From the cell containing the given text, extract its center point as [x, y] coordinate. 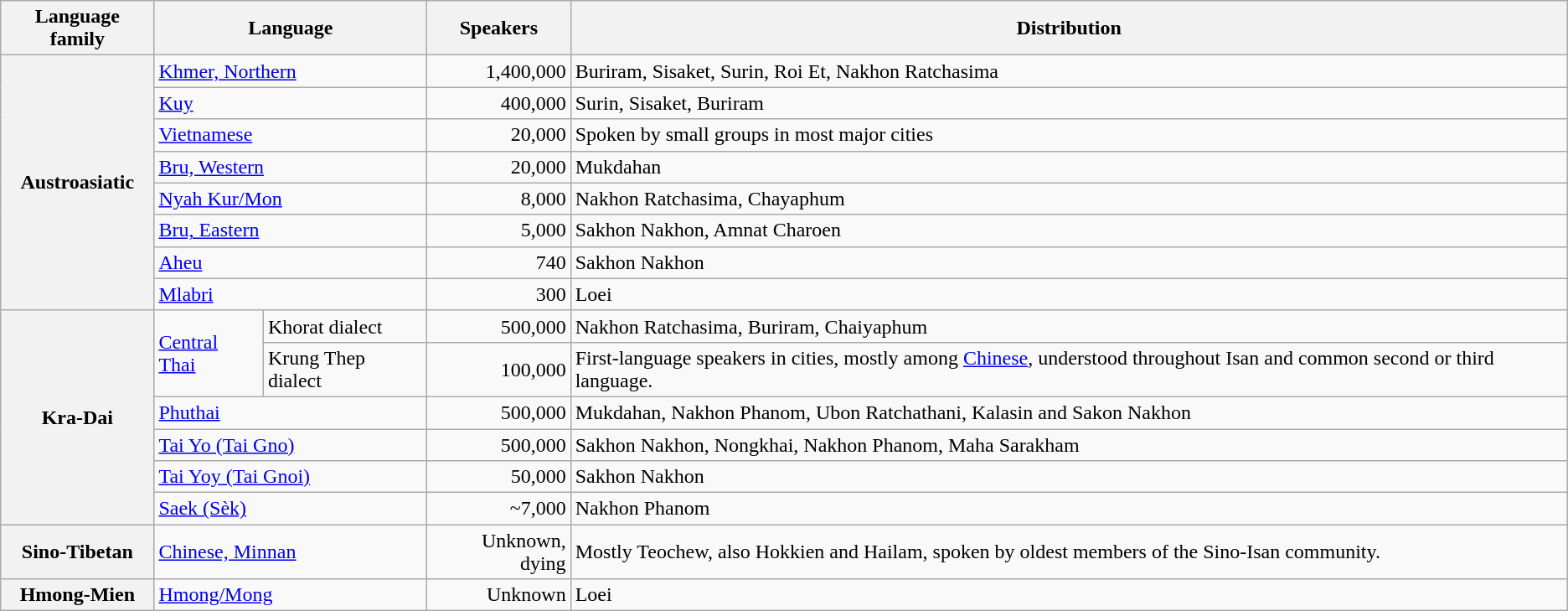
Nyah Kur/Mon [291, 199]
Khmer, Northern [291, 71]
Mlabri [291, 294]
Vietnamese [291, 135]
Unknown, dying [499, 551]
Saek (Sèk) [291, 509]
Krung Thep dialect [345, 369]
Nakhon Phanom [1069, 509]
Surin, Sisaket, Buriram [1069, 103]
Chinese, Minnan [291, 551]
First-language speakers in cities, mostly among Chinese, understood throughout Isan and common second or third language. [1069, 369]
Sakhon Nakhon, Amnat Charoen [1069, 230]
8,000 [499, 199]
Spoken by small groups in most major cities [1069, 135]
Austroasiatic [77, 183]
Tai Yoy (Tai Gnoi) [291, 477]
Kra-Dai [77, 417]
Mukdahan, Nakhon Phanom, Ubon Ratchathani, Kalasin and Sakon Nakhon [1069, 412]
Tai Yo (Tai Gno) [291, 445]
Mukdahan [1069, 167]
Hmong-Mien [77, 595]
400,000 [499, 103]
Aheu [291, 262]
~7,000 [499, 509]
Buriram, Sisaket, Surin, Roi Et, Nakhon Ratchasima [1069, 71]
Phuthai [291, 412]
5,000 [499, 230]
Khorat dialect [345, 326]
Mostly Teochew, also Hokkien and Hailam, spoken by oldest members of the Sino-Isan community. [1069, 551]
Hmong/Mong [291, 595]
Kuy [291, 103]
Bru, Eastern [291, 230]
Distribution [1069, 28]
Sakhon Nakhon, Nongkhai, Nakhon Phanom, Maha Sarakham [1069, 445]
Nakhon Ratchasima, Chayaphum [1069, 199]
50,000 [499, 477]
100,000 [499, 369]
Sino-Tibetan [77, 551]
Unknown [499, 595]
Language [291, 28]
Language family [77, 28]
1,400,000 [499, 71]
Nakhon Ratchasima, Buriram, Chaiyaphum [1069, 326]
Speakers [499, 28]
740 [499, 262]
Bru, Western [291, 167]
Central Thai [209, 354]
300 [499, 294]
